Return (X, Y) of the center of cell containing provided text 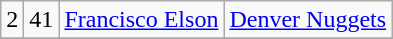
Denver Nuggets (308, 20)
2 (12, 20)
Francisco Elson (142, 20)
41 (42, 20)
